From the cell containing the given text, extract its center point as [x, y] coordinate. 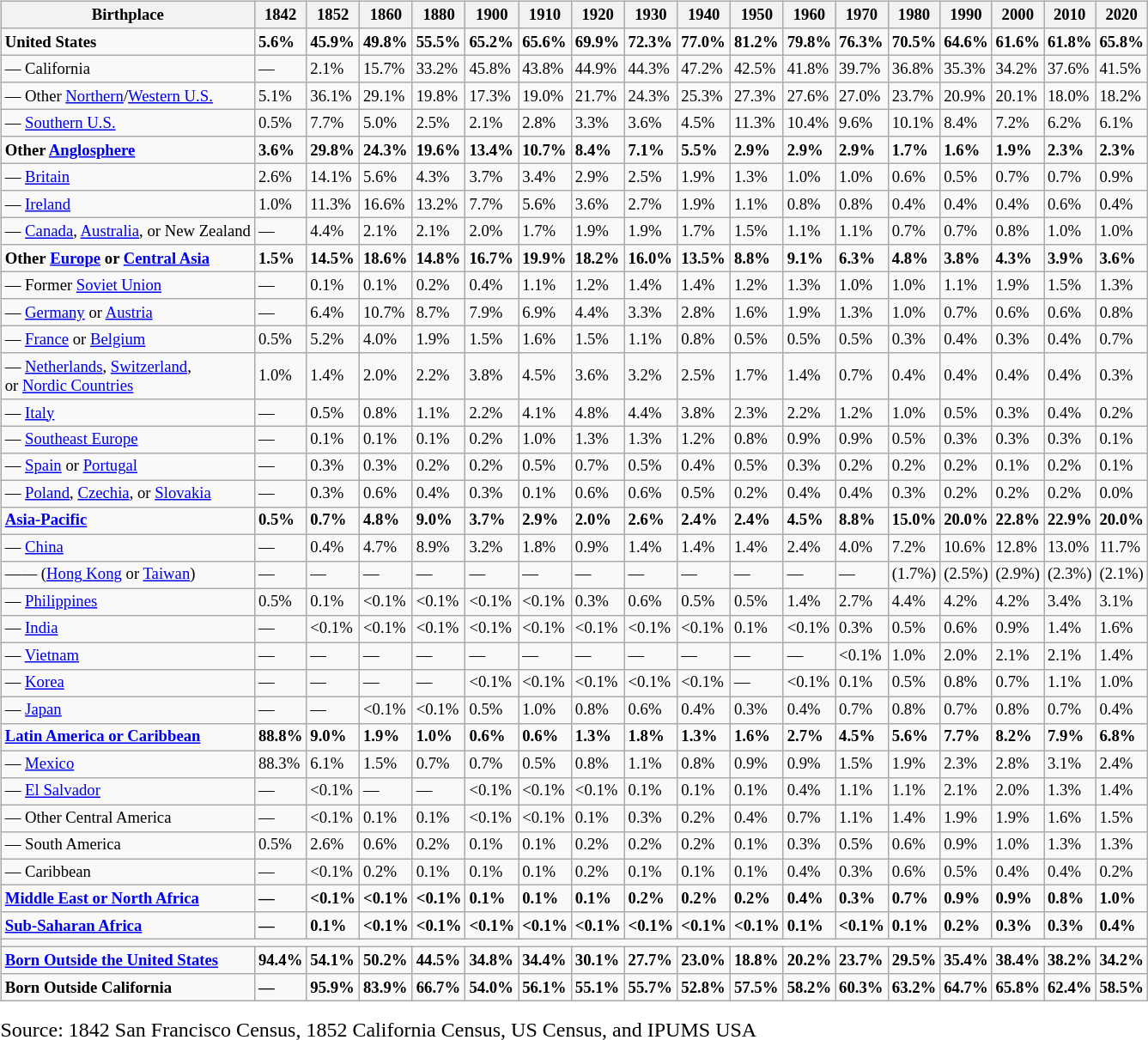
16.6% [386, 204]
27.3% [757, 96]
20.9% [966, 96]
41.8% [809, 69]
58.5% [1121, 988]
— Other Northern/Western U.S. [127, 96]
15.7% [386, 69]
19.6% [439, 149]
72.3% [651, 41]
1980 [914, 15]
20.2% [809, 960]
29.8% [333, 149]
29.5% [914, 960]
35.3% [966, 69]
30.1% [598, 960]
1920 [598, 15]
65.6% [545, 41]
19.0% [545, 96]
(2.9%) [1017, 575]
42.5% [757, 69]
62.4% [1070, 988]
35.4% [966, 960]
16.0% [651, 258]
55.1% [598, 988]
— China [127, 548]
— Mexico [127, 764]
19.8% [439, 96]
Middle East or North Africa [127, 898]
16.7% [492, 258]
— Former Soviet Union [127, 285]
79.8% [809, 41]
1930 [651, 15]
13.2% [439, 204]
— Southeast Europe [127, 440]
Asia-Pacific [127, 520]
45.8% [492, 69]
95.9% [333, 988]
1950 [757, 15]
— France or Belgium [127, 338]
4.1% [545, 412]
39.7% [862, 69]
70.5% [914, 41]
— South America [127, 845]
25.3% [704, 96]
— Korea [127, 682]
65.2% [492, 41]
17.3% [492, 96]
94.4% [280, 960]
— California [127, 69]
— India [127, 629]
5.2% [333, 338]
1900 [492, 15]
8.2% [1017, 737]
18.6% [386, 258]
— Canada, Australia, or New Zealand [127, 232]
49.8% [386, 41]
41.5% [1121, 69]
6.9% [545, 313]
54.1% [333, 960]
52.8% [704, 988]
55.7% [651, 988]
18.8% [757, 960]
1860 [386, 15]
5.0% [386, 124]
— Italy [127, 412]
Sub-Saharan Africa [127, 926]
58.2% [809, 988]
88.8% [280, 737]
— Vietnam [127, 656]
21.7% [598, 96]
4.7% [386, 548]
33.2% [439, 69]
14.5% [333, 258]
Other Europe or Central Asia [127, 258]
43.8% [545, 69]
76.3% [862, 41]
45.9% [333, 41]
—— (Hong Kong or Taiwan) [127, 575]
Latin America or Caribbean [127, 737]
23.0% [704, 960]
Born Outside the United States [127, 960]
8.9% [439, 548]
— Philippines [127, 601]
61.8% [1070, 41]
47.2% [704, 69]
14.1% [333, 177]
10.6% [966, 548]
— El Salvador [127, 790]
37.6% [1070, 69]
64.7% [966, 988]
— Britain [127, 177]
13.5% [704, 258]
2010 [1070, 15]
(2.5%) [966, 575]
Birthplace [127, 15]
6.8% [1121, 737]
34.4% [545, 960]
13.0% [1070, 548]
(2.3%) [1070, 575]
61.6% [1017, 41]
27.6% [809, 96]
— Caribbean [127, 873]
38.4% [1017, 960]
Other Anglosphere [127, 149]
44.5% [439, 960]
— Other Central America [127, 818]
22.8% [1017, 520]
1970 [862, 15]
20.1% [1017, 96]
1960 [809, 15]
56.1% [545, 988]
44.3% [651, 69]
36.1% [333, 96]
55.5% [439, 41]
1940 [704, 15]
Born Outside California [127, 988]
77.0% [704, 41]
29.1% [386, 96]
14.8% [439, 258]
15.0% [914, 520]
54.0% [492, 988]
United States [127, 41]
88.3% [280, 764]
1880 [439, 15]
34.8% [492, 960]
50.2% [386, 960]
36.8% [914, 69]
13.4% [492, 149]
1842 [280, 15]
6.3% [862, 258]
63.2% [914, 988]
10.4% [809, 124]
83.9% [386, 988]
8.7% [439, 313]
1990 [966, 15]
7.1% [651, 149]
11.7% [1121, 548]
57.5% [757, 988]
9.6% [862, 124]
— Netherlands, Switzerland,or Nordic Countries [127, 376]
6.4% [333, 313]
— Ireland [127, 204]
27.7% [651, 960]
1852 [333, 15]
27.0% [862, 96]
5.5% [704, 149]
— Southern U.S. [127, 124]
22.9% [1070, 520]
2000 [1017, 15]
69.9% [598, 41]
60.3% [862, 988]
9.1% [809, 258]
38.2% [1070, 960]
44.9% [598, 69]
— Poland, Czechia, or Slovakia [127, 493]
2020 [1121, 15]
1910 [545, 15]
12.8% [1017, 548]
0.0% [1121, 493]
19.9% [545, 258]
66.7% [439, 988]
81.2% [757, 41]
5.1% [280, 96]
(1.7%) [914, 575]
(2.1%) [1121, 575]
— Spain or Portugal [127, 467]
6.2% [1070, 124]
— Germany or Austria [127, 313]
18.0% [1070, 96]
64.6% [966, 41]
3.9% [1070, 258]
10.1% [914, 124]
— Japan [127, 709]
